Search for the cell housing the specified text and yield its [X, Y] center coordinate. 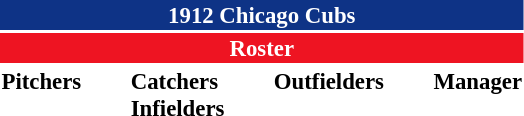
1912 Chicago Cubs [262, 15]
Roster [262, 48]
